Provide the (x, y) coordinate of the cell's center where the given text is located.  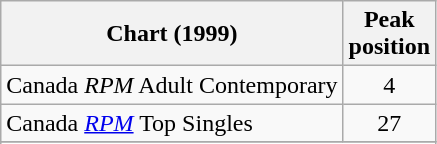
Chart (1999) (172, 34)
27 (389, 123)
Canada RPM Top Singles (172, 123)
4 (389, 85)
Peakposition (389, 34)
Canada RPM Adult Contemporary (172, 85)
